Provide the [x, y] coordinate of the cell's center where the given text is located.  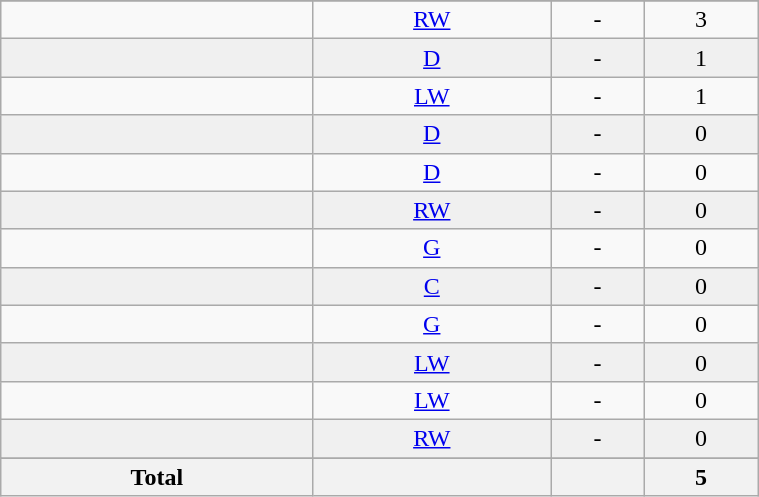
Total [157, 477]
C [432, 286]
3 [700, 20]
5 [700, 477]
